Pinpoint the cell where the given text exists, returning its (x, y) midpoint coordinate. 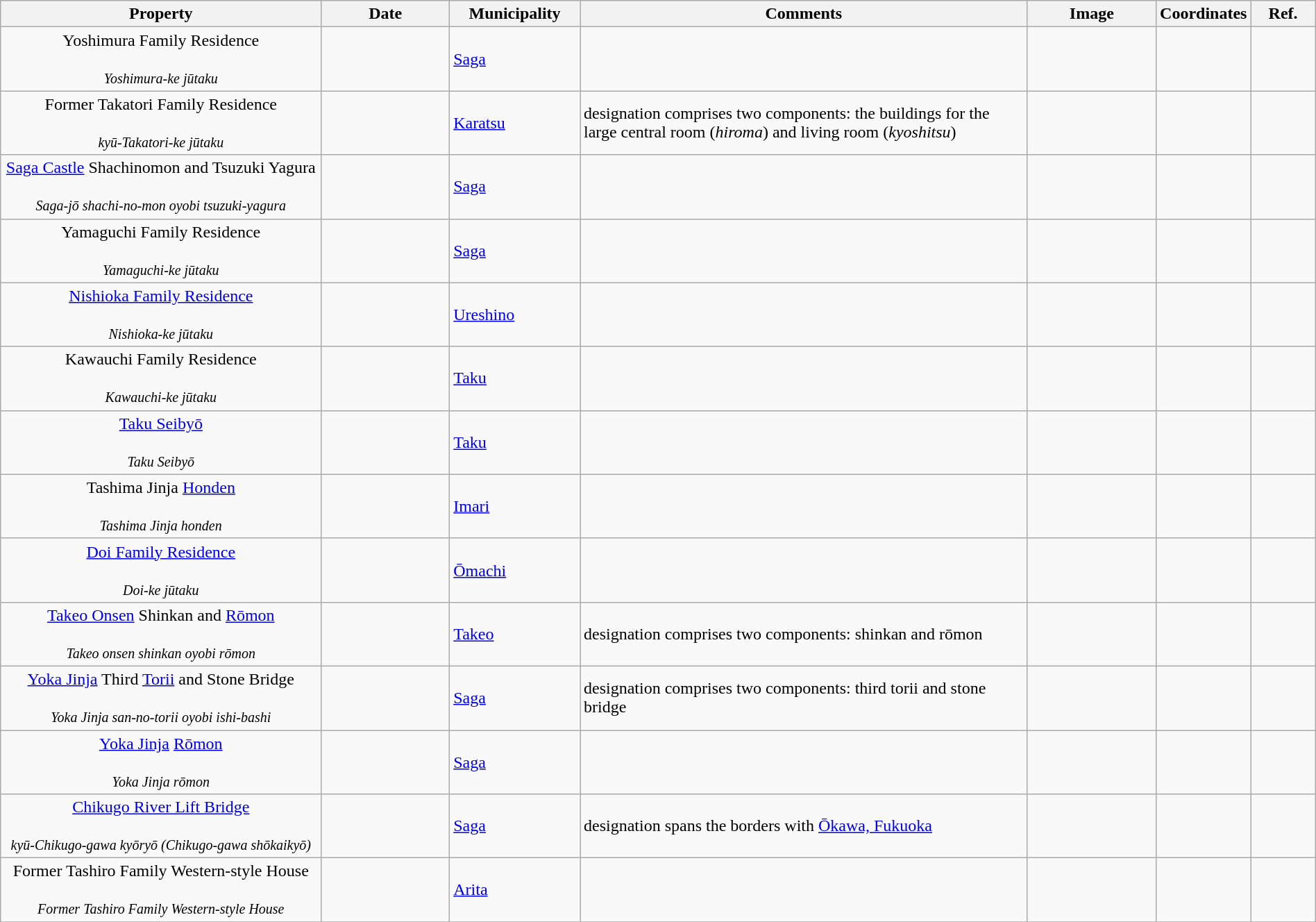
Former Tashiro Family Western-style HouseFormer Tashiro Family Western-style House (161, 890)
Chikugo River Lift Bridgekyū-Chikugo-gawa kyōryō (Chikugo-gawa shōkaikyō) (161, 826)
Yoshimura Family ResidenceYoshimura-ke jūtaku (161, 59)
Former Takatori Family Residencekyū-Takatori-ke jūtaku (161, 123)
Date (386, 14)
Ref. (1283, 14)
Yamaguchi Family ResidenceYamaguchi-ke jūtaku (161, 251)
designation comprises two components: the buildings for the large central room (hiroma) and living room (kyoshitsu) (804, 123)
Arita (515, 890)
Takeo Onsen Shinkan and RōmonTakeo onsen shinkan oyobi rōmon (161, 634)
Ureshino (515, 315)
designation comprises two components: third torii and stone bridge (804, 698)
Taku SeibyōTaku Seibyō (161, 442)
Municipality (515, 14)
Kawauchi Family ResidenceKawauchi-ke jūtaku (161, 378)
Karatsu (515, 123)
Property (161, 14)
Yoka Jinja RōmonYoka Jinja rōmon (161, 762)
Tashima Jinja HondenTashima Jinja honden (161, 506)
Yoka Jinja Third Torii and Stone BridgeYoka Jinja san-no-torii oyobi ishi-bashi (161, 698)
Image (1091, 14)
Imari (515, 506)
Saga Castle Shachinomon and Tsuzuki YaguraSaga-jō shachi-no-mon oyobi tsuzuki-yagura (161, 187)
Doi Family ResidenceDoi-ke jūtaku (161, 570)
Coordinates (1204, 14)
designation spans the borders with Ōkawa, Fukuoka (804, 826)
Takeo (515, 634)
Comments (804, 14)
Nishioka Family ResidenceNishioka-ke jūtaku (161, 315)
Ōmachi (515, 570)
designation comprises two components: shinkan and rōmon (804, 634)
